Identify which cell holds the provided text, then report its (X, Y) central coordinate. 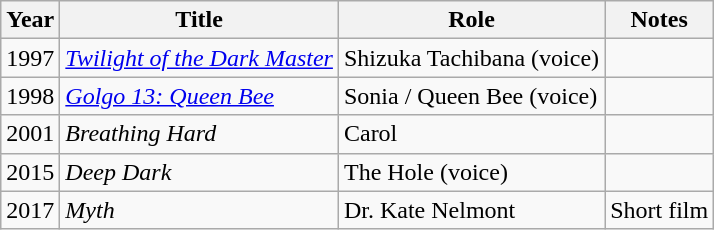
Twilight of the Dark Master (200, 58)
Shizuka Tachibana (voice) (471, 58)
The Hole (voice) (471, 172)
2015 (30, 172)
Deep Dark (200, 172)
Title (200, 20)
Sonia / Queen Bee (voice) (471, 96)
Role (471, 20)
1998 (30, 96)
Notes (660, 20)
2001 (30, 134)
Year (30, 20)
Dr. Kate Nelmont (471, 210)
Breathing Hard (200, 134)
Carol (471, 134)
Golgo 13: Queen Bee (200, 96)
1997 (30, 58)
Myth (200, 210)
Short film (660, 210)
2017 (30, 210)
